Identify which cell holds the provided text, then report its [x, y] central coordinate. 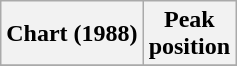
Peakposition [189, 34]
Chart (1988) [72, 34]
